For the text-containing cell, return its midpoint in [X, Y] coordinate format. 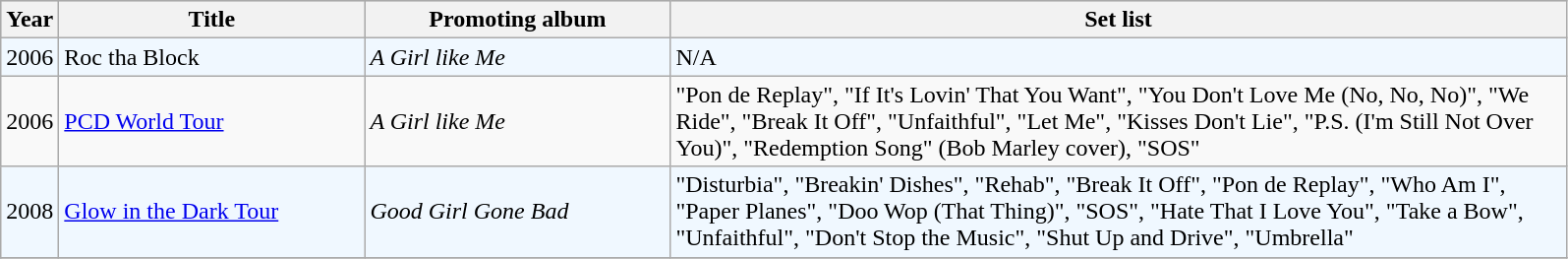
N/A [1119, 57]
2008 [29, 212]
Promoting album [517, 20]
Year [29, 20]
PCD World Tour [212, 121]
Glow in the Dark Tour [212, 212]
Title [212, 20]
Roc tha Block [212, 57]
Set list [1119, 20]
Good Girl Gone Bad [517, 212]
